Locate the cell with the specified text and output its [x, y] center coordinate. 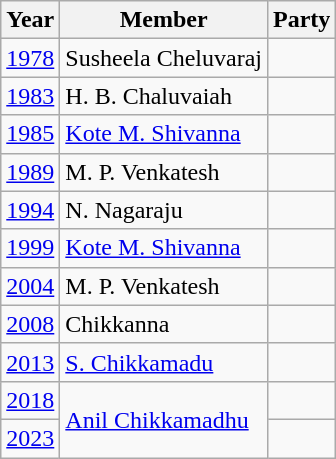
Year [30, 20]
Chikkanna [164, 324]
1978 [30, 58]
2018 [30, 400]
1983 [30, 96]
S. Chikkamadu [164, 362]
Member [164, 20]
2023 [30, 438]
2004 [30, 286]
2008 [30, 324]
N. Nagaraju [164, 210]
Susheela Cheluvaraj [164, 58]
H. B. Chaluvaiah [164, 96]
1989 [30, 172]
1999 [30, 248]
1985 [30, 134]
Anil Chikkamadhu [164, 419]
2013 [30, 362]
Party [301, 20]
1994 [30, 210]
